Locate the cell with the specified text and output its [x, y] center coordinate. 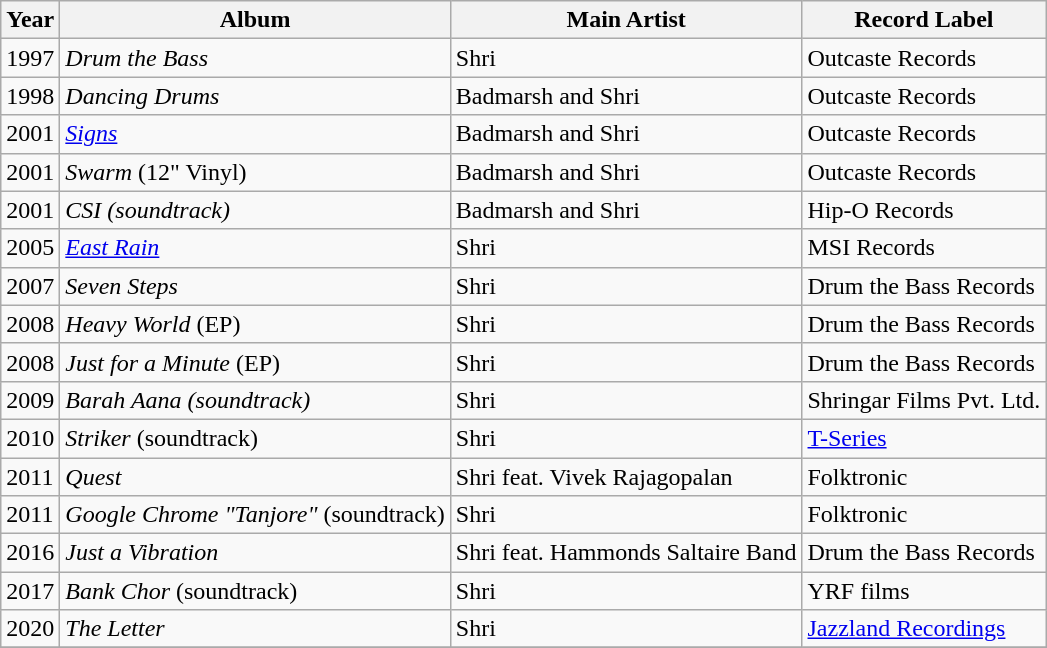
Seven Steps [256, 286]
Heavy World (EP) [256, 324]
MSI Records [924, 248]
2007 [30, 286]
1997 [30, 58]
Quest [256, 477]
Just for a Minute (EP) [256, 362]
Drum the Bass [256, 58]
2005 [30, 248]
1998 [30, 96]
2020 [30, 629]
Shringar Films Pvt. Ltd. [924, 400]
Jazzland Recordings [924, 629]
Barah Aana (soundtrack) [256, 400]
The Letter [256, 629]
Bank Chor (soundtrack) [256, 591]
Swarm (12" Vinyl) [256, 172]
CSI (soundtrack) [256, 210]
Just a Vibration [256, 553]
Striker (soundtrack) [256, 438]
Hip-O Records [924, 210]
T-Series [924, 438]
2009 [30, 400]
YRF films [924, 591]
2010 [30, 438]
Dancing Drums [256, 96]
Shri feat. Hammonds Saltaire Band [626, 553]
Album [256, 20]
Google Chrome "Tanjore" (soundtrack) [256, 515]
Year [30, 20]
Record Label [924, 20]
Signs [256, 134]
2016 [30, 553]
Main Artist [626, 20]
East Rain [256, 248]
Shri feat. Vivek Rajagopalan [626, 477]
2017 [30, 591]
